Return the (X, Y) coordinate for the center point of the cell that contains the specified text.  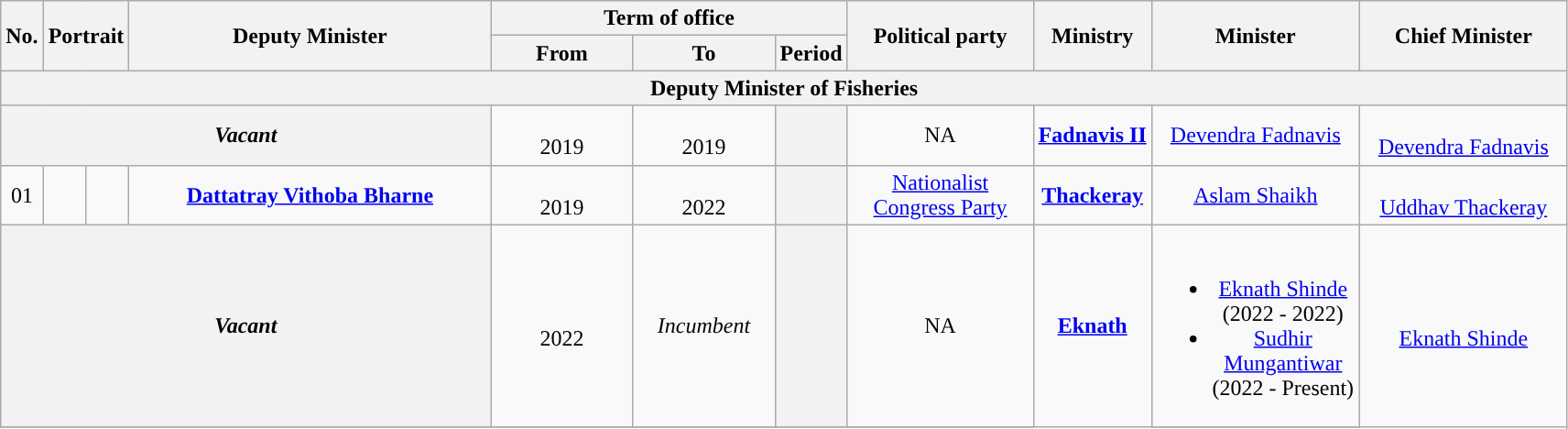
Period (811, 53)
Incumbent (703, 326)
Nationalist Congress Party (940, 194)
No. (22, 36)
Eknath (1092, 326)
Eknath Shinde(2022 - 2022)Sudhir Mungantiwar (2022 - Present) (1255, 326)
Portrait (86, 36)
From (562, 53)
Minister (1255, 36)
Uddhav Thackeray (1464, 194)
Dattatray Vithoba Bharne (310, 194)
Eknath Shinde (1464, 326)
Deputy Minister of Fisheries (784, 88)
Ministry (1092, 36)
Term of office (669, 18)
Chief Minister (1464, 36)
To (703, 53)
01 (22, 194)
Aslam Shaikh (1255, 194)
Deputy Minister (310, 36)
Fadnavis II (1092, 136)
Thackeray (1092, 194)
Political party (940, 36)
